Return the [x, y] coordinate for the center point of the cell that contains the specified text.  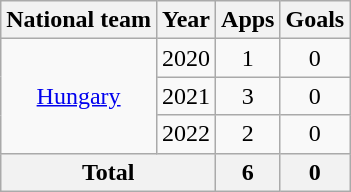
2022 [186, 134]
Total [108, 172]
Apps [248, 20]
1 [248, 58]
3 [248, 96]
2020 [186, 58]
National team [79, 20]
2021 [186, 96]
2 [248, 134]
6 [248, 172]
Year [186, 20]
Hungary [79, 96]
Goals [315, 20]
